Search for the cell housing the specified text and yield its (x, y) center coordinate. 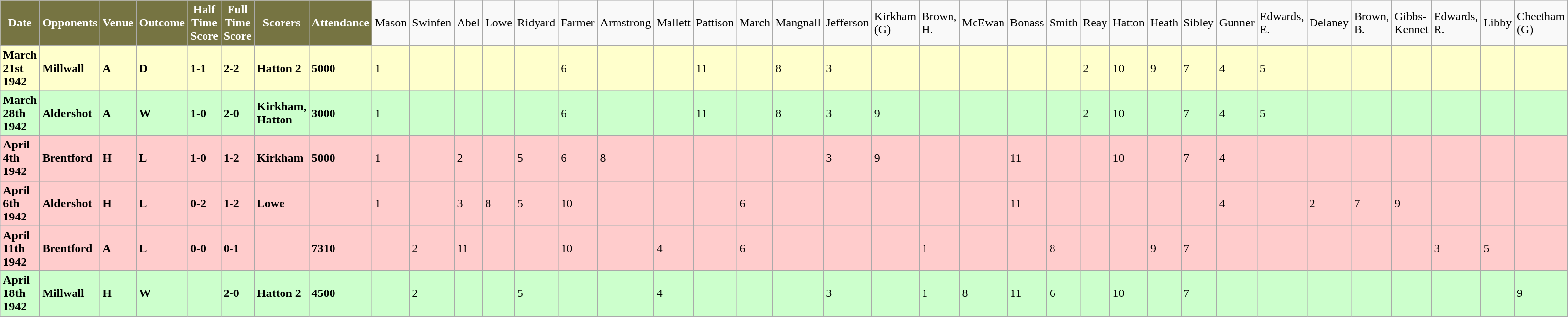
Brown, B. (1371, 23)
Gunner (1237, 23)
Kirkham (G) (895, 23)
D (162, 68)
Mason (390, 23)
Half Time Score (204, 23)
Cheetham (G) (1541, 23)
Brown, H. (939, 23)
Date (20, 23)
Libby (1497, 23)
Venue (118, 23)
Outcome (162, 23)
Opponents (70, 23)
Edwards, R. (1456, 23)
1-1 (204, 68)
0-1 (237, 248)
7310 (340, 248)
March 21st 1942 (20, 68)
March 28th 1942 (20, 113)
0-2 (204, 203)
Bonass (1027, 23)
Scorers (282, 23)
April 11th 1942 (20, 248)
3000 (340, 113)
Ridyard (536, 23)
Farmer (578, 23)
Abel (468, 23)
April 4th 1942 (20, 158)
0-0 (204, 248)
Armstrong (626, 23)
Smith (1063, 23)
March (755, 23)
Full Time Score (237, 23)
4500 (340, 293)
Heath (1164, 23)
Edwards, E. (1282, 23)
Jefferson (848, 23)
Sibley (1199, 23)
Mangnall (798, 23)
April 18th 1942 (20, 293)
Attendance (340, 23)
April 6th 1942 (20, 203)
Mallett (673, 23)
Hatton (1129, 23)
Reay (1095, 23)
Pattison (715, 23)
Swinfen (432, 23)
Kirkham (282, 158)
Delaney (1329, 23)
2-2 (237, 68)
Kirkham, Hatton (282, 113)
Gibbs-Kennet (1412, 23)
McEwan (983, 23)
